Find where the given text appears and provide that cell's center as [X, Y] coordinate. 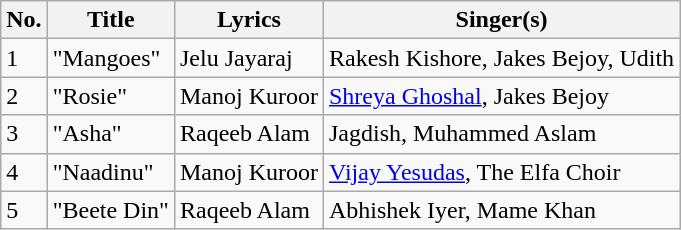
"Beete Din" [110, 210]
3 [24, 134]
1 [24, 58]
Title [110, 20]
Jagdish, Muhammed Aslam [501, 134]
Rakesh Kishore, Jakes Bejoy, Udith [501, 58]
No. [24, 20]
"Mangoes" [110, 58]
Vijay Yesudas, The Elfa Choir [501, 172]
Shreya Ghoshal, Jakes Bejoy [501, 96]
Singer(s) [501, 20]
Lyrics [248, 20]
"Rosie" [110, 96]
"Asha" [110, 134]
5 [24, 210]
Jelu Jayaraj [248, 58]
4 [24, 172]
Abhishek Iyer, Mame Khan [501, 210]
2 [24, 96]
"Naadinu" [110, 172]
